Pinpoint the cell where the given text exists, returning its [x, y] midpoint coordinate. 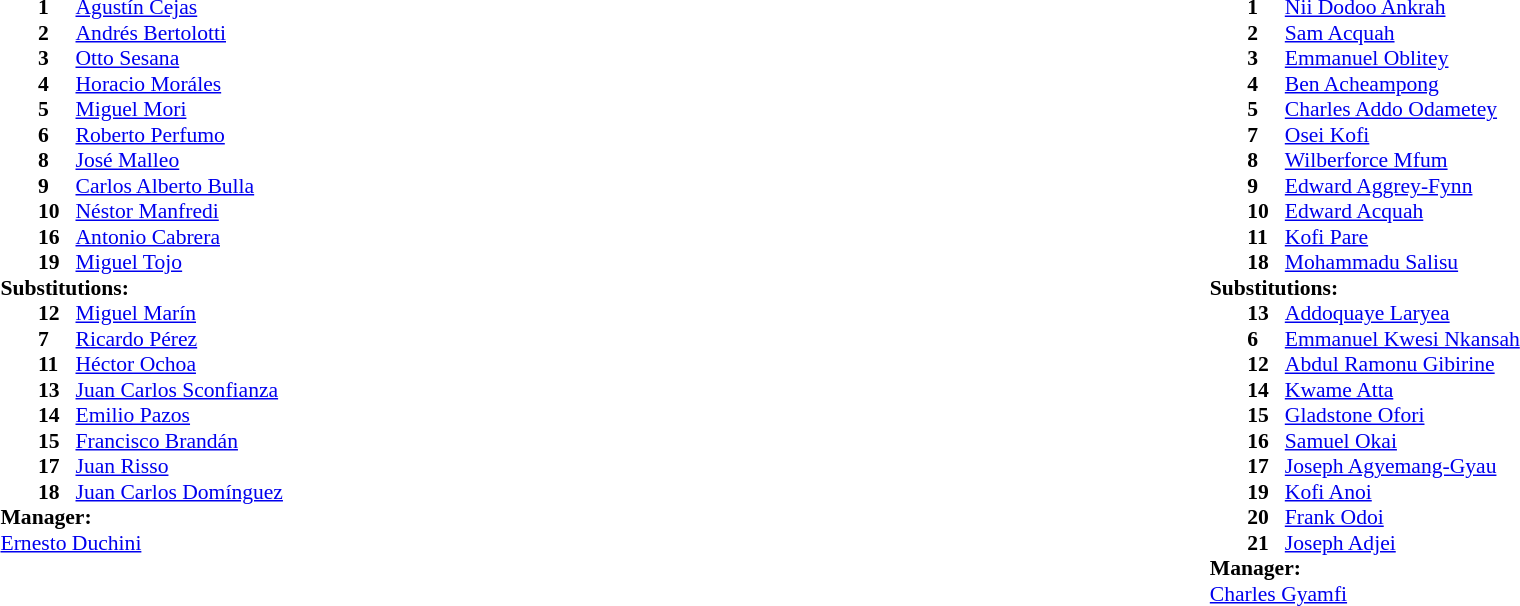
Sam Acquah [1402, 33]
Joseph Adjei [1402, 543]
Juan Carlos Domínguez [180, 492]
Carlos Alberto Bulla [180, 186]
Emmanuel Oblitey [1402, 59]
Abdul Ramonu Gibirine [1402, 365]
Wilberforce Mfum [1402, 161]
Addoquaye Laryea [1402, 313]
21 [1266, 543]
Horacio Moráles [180, 84]
Mohammadu Salisu [1402, 263]
Kwame Atta [1402, 390]
Otto Sesana [180, 59]
José Malleo [180, 161]
Andrés Bertolotti [180, 33]
Juan Carlos Sconfianza [180, 390]
Ricardo Pérez [180, 339]
Osei Kofi [1402, 135]
20 [1266, 517]
Samuel Okai [1402, 441]
Juan Risso [180, 467]
Néstor Manfredi [180, 211]
Charles Addo Odametey [1402, 109]
Joseph Agyemang-Gyau [1402, 467]
Roberto Perfumo [180, 135]
Francisco Brandán [180, 441]
Kofi Pare [1402, 237]
Ben Acheampong [1402, 84]
Antonio Cabrera [180, 237]
Edward Aggrey-Fynn [1402, 186]
Miguel Tojo [180, 263]
Miguel Mori [180, 109]
Frank Odoi [1402, 517]
Kofi Anoi [1402, 492]
Héctor Ochoa [180, 365]
Miguel Marín [180, 313]
Edward Acquah [1402, 211]
Ernesto Duchini [141, 543]
Emilio Pazos [180, 415]
Gladstone Ofori [1402, 415]
Emmanuel Kwesi Nkansah [1402, 339]
